Return (X, Y) of the center of cell containing provided text 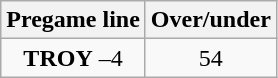
Pregame line (74, 20)
54 (210, 58)
TROY –4 (74, 58)
Over/under (210, 20)
